Find where the given text appears and provide that cell's center as (X, Y) coordinate. 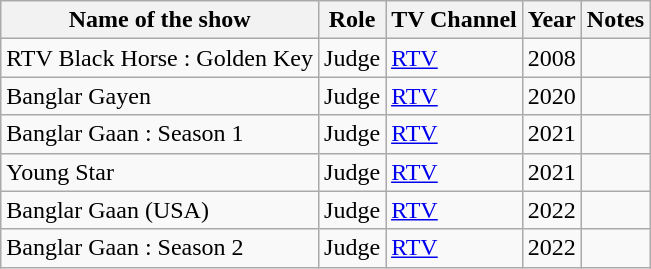
Young Star (160, 172)
Banglar Gaan : Season 2 (160, 248)
Banglar Gayen (160, 96)
RTV Black Horse : Golden Key (160, 58)
Banglar Gaan : Season 1 (160, 134)
Banglar Gaan (USA) (160, 210)
2008 (552, 58)
Name of the show (160, 20)
Notes (615, 20)
2020 (552, 96)
Role (352, 20)
TV Channel (454, 20)
Year (552, 20)
